Pinpoint the cell where the given text exists, returning its (X, Y) midpoint coordinate. 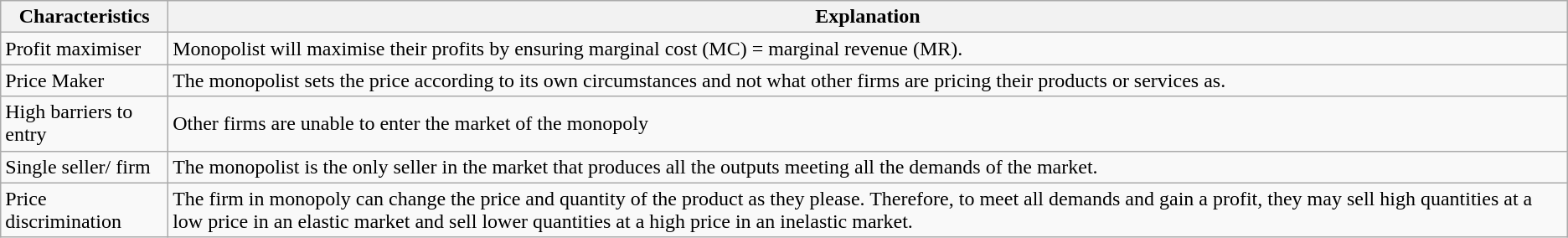
Price Maker (85, 80)
Monopolist will maximise their profits by ensuring marginal cost (MC) = marginal revenue (MR). (868, 49)
Price discrimination (85, 210)
High barriers to entry (85, 124)
The monopolist is the only seller in the market that produces all the outputs meeting all the demands of the market. (868, 167)
Profit maximiser (85, 49)
Single seller/ firm (85, 167)
Other firms are unable to enter the market of the monopoly (868, 124)
Explanation (868, 17)
The monopolist sets the price according to its own circumstances and not what other firms are pricing their products or services as. (868, 80)
Characteristics (85, 17)
